Return the (x, y) coordinate for the center point of the cell that contains the specified text.  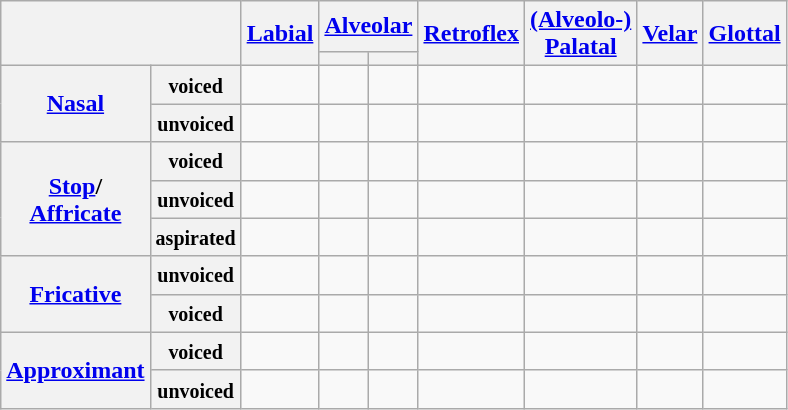
aspirated (196, 237)
(Alveolo-)Palatal (581, 34)
Labial (280, 34)
Stop/Affricate (76, 199)
Nasal (76, 104)
Velar (670, 34)
Retroflex (472, 34)
Fricative (76, 294)
Approximant (76, 370)
Glottal (744, 34)
Alveolar (368, 26)
